Return (x, y) of the center of cell containing provided text 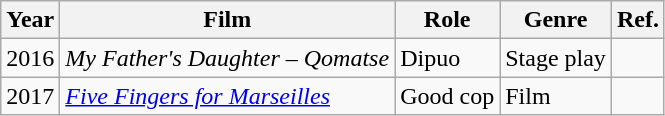
Year (30, 20)
Genre (556, 20)
Five Fingers for Marseilles (228, 96)
Ref. (638, 20)
Stage play (556, 58)
Role (448, 20)
2016 (30, 58)
Dipuo (448, 58)
2017 (30, 96)
Good cop (448, 96)
My Father's Daughter – Qomatse (228, 58)
